Determine the (x, y) coordinate at the center of the cell enclosing the given text.  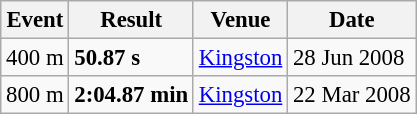
Date (352, 20)
400 m (35, 58)
Venue (240, 20)
28 Jun 2008 (352, 58)
22 Mar 2008 (352, 95)
Event (35, 20)
800 m (35, 95)
Result (131, 20)
2:04.87 min (131, 95)
50.87 s (131, 58)
